Provide the (x, y) coordinate of the cell's center where the given text is located.  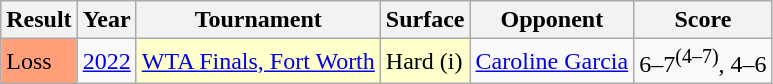
Score (703, 20)
6–7(4–7), 4–6 (703, 62)
Hard (i) (425, 62)
Caroline Garcia (552, 62)
Tournament (258, 20)
2022 (106, 62)
Year (106, 20)
Surface (425, 20)
Result (39, 20)
Opponent (552, 20)
WTA Finals, Fort Worth (258, 62)
Loss (39, 62)
